Output the [x, y] coordinate of the center of the cell containing the given text.  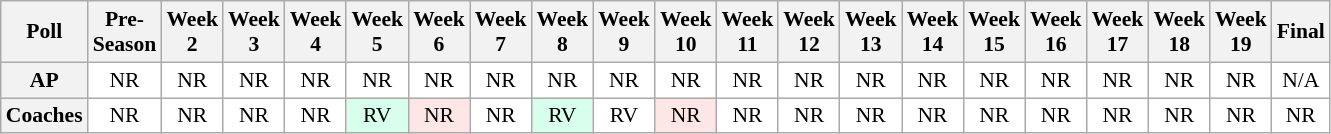
Week12 [809, 32]
Week6 [439, 32]
Week11 [748, 32]
N/A [1301, 80]
AP [44, 80]
Week10 [686, 32]
Week9 [624, 32]
Week15 [994, 32]
Week3 [254, 32]
Week13 [871, 32]
Week14 [933, 32]
Pre-Season [125, 32]
Week2 [192, 32]
Week18 [1179, 32]
Week5 [377, 32]
Week19 [1241, 32]
Coaches [44, 116]
Poll [44, 32]
Week8 [562, 32]
Final [1301, 32]
Week4 [316, 32]
Week7 [501, 32]
Week17 [1118, 32]
Week16 [1056, 32]
